Locate the cell with the specified text and output its (x, y) center coordinate. 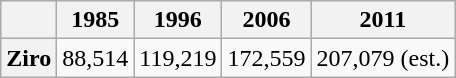
1996 (178, 20)
2011 (383, 20)
88,514 (96, 58)
119,219 (178, 58)
Ziro (29, 58)
172,559 (266, 58)
2006 (266, 20)
207,079 (est.) (383, 58)
1985 (96, 20)
